Identify which cell holds the provided text, then report its (X, Y) central coordinate. 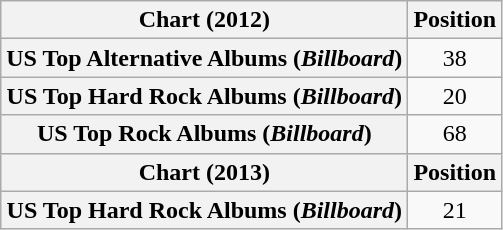
Chart (2012) (204, 20)
US Top Rock Albums (Billboard) (204, 134)
38 (455, 58)
20 (455, 96)
US Top Alternative Albums (Billboard) (204, 58)
Chart (2013) (204, 172)
21 (455, 210)
68 (455, 134)
